Extract the [x, y] coordinate from the center of the cell holding the provided text.  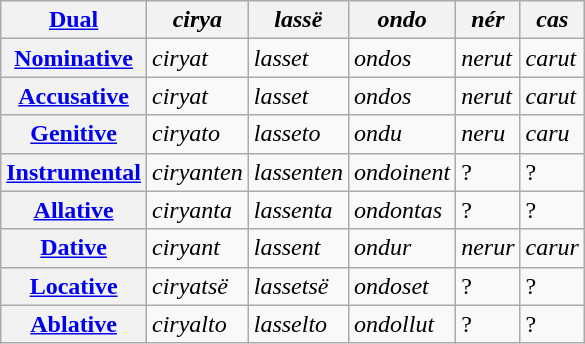
ondur [402, 248]
caru [552, 134]
carur [552, 248]
lassenta [298, 210]
lassenten [298, 172]
Instrumental [74, 172]
lassent [298, 248]
ciryanten [197, 172]
cas [552, 20]
Nominative [74, 58]
Dual [74, 20]
nér [488, 20]
ciryanta [197, 210]
ciryalto [197, 324]
cirya [197, 20]
nerur [488, 248]
ondollut [402, 324]
lassetsë [298, 286]
ondoinent [402, 172]
lasseto [298, 134]
Accusative [74, 96]
lasselto [298, 324]
lassë [298, 20]
ondo [402, 20]
Genitive [74, 134]
Dative [74, 248]
neru [488, 134]
ciryatsë [197, 286]
ciryato [197, 134]
Locative [74, 286]
Ablative [74, 324]
ondoset [402, 286]
Allative [74, 210]
ondontas [402, 210]
ondu [402, 134]
ciryant [197, 248]
